From the cell containing the given text, extract its center point as (x, y) coordinate. 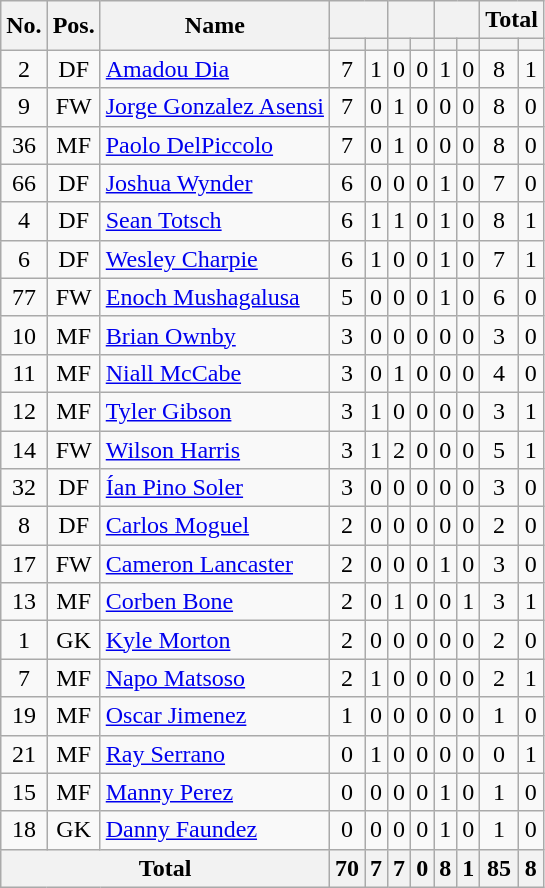
10 (24, 335)
Cameron Lancaster (214, 564)
Wesley Charpie (214, 259)
Brian Ownby (214, 335)
70 (346, 868)
Manny Perez (214, 792)
No. (24, 26)
Danny Faundez (214, 830)
Niall McCabe (214, 373)
15 (24, 792)
12 (24, 411)
32 (24, 488)
Ían Pino Soler (214, 488)
Wilson Harris (214, 449)
Napo Matsoso (214, 678)
9 (24, 107)
Amadou Dia (214, 69)
Sean Totsch (214, 221)
77 (24, 297)
13 (24, 602)
36 (24, 145)
14 (24, 449)
66 (24, 183)
18 (24, 830)
17 (24, 564)
Kyle Morton (214, 640)
85 (499, 868)
Corben Bone (214, 602)
Oscar Jimenez (214, 716)
Pos. (74, 26)
Jorge Gonzalez Asensi (214, 107)
Name (214, 26)
21 (24, 754)
Paolo DelPiccolo (214, 145)
11 (24, 373)
19 (24, 716)
Tyler Gibson (214, 411)
Joshua Wynder (214, 183)
Enoch Mushagalusa (214, 297)
Ray Serrano (214, 754)
Carlos Moguel (214, 526)
